Find where the given text appears and provide that cell's center as [X, Y] coordinate. 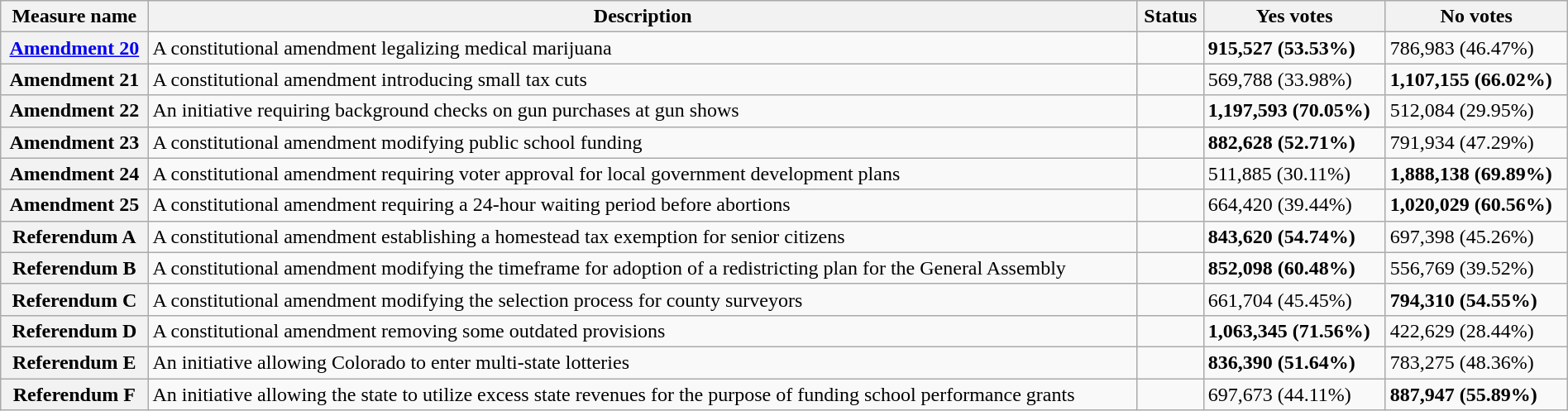
Description [643, 17]
697,398 (45.26%) [1476, 237]
Yes votes [1294, 17]
A constitutional amendment requiring a 24-hour waiting period before abortions [643, 205]
1,888,138 (69.89%) [1476, 174]
511,885 (30.11%) [1294, 174]
Amendment 22 [74, 111]
An initiative allowing Colorado to enter multi-state lotteries [643, 362]
A constitutional amendment removing some outdated provisions [643, 331]
887,947 (55.89%) [1476, 394]
1,020,029 (60.56%) [1476, 205]
Referendum A [74, 237]
An initiative allowing the state to utilize excess state revenues for the purpose of funding school performance grants [643, 394]
No votes [1476, 17]
A constitutional amendment introducing small tax cuts [643, 79]
786,983 (46.47%) [1476, 48]
Amendment 20 [74, 48]
A constitutional amendment requiring voter approval for local government development plans [643, 174]
852,098 (60.48%) [1294, 268]
1,063,345 (71.56%) [1294, 331]
697,673 (44.11%) [1294, 394]
556,769 (39.52%) [1476, 268]
Referendum C [74, 299]
422,629 (28.44%) [1476, 331]
Referendum B [74, 268]
A constitutional amendment legalizing medical marijuana [643, 48]
569,788 (33.98%) [1294, 79]
794,310 (54.55%) [1476, 299]
1,107,155 (66.02%) [1476, 79]
915,527 (53.53%) [1294, 48]
1,197,593 (70.05%) [1294, 111]
A constitutional amendment establishing a homestead tax exemption for senior citizens [643, 237]
Amendment 24 [74, 174]
Amendment 21 [74, 79]
836,390 (51.64%) [1294, 362]
664,420 (39.44%) [1294, 205]
A constitutional amendment modifying the timeframe for adoption of a redistricting plan for the General Assembly [643, 268]
882,628 (52.71%) [1294, 142]
843,620 (54.74%) [1294, 237]
A constitutional amendment modifying public school funding [643, 142]
Referendum E [74, 362]
661,704 (45.45%) [1294, 299]
512,084 (29.95%) [1476, 111]
Measure name [74, 17]
791,934 (47.29%) [1476, 142]
Amendment 23 [74, 142]
Amendment 25 [74, 205]
A constitutional amendment modifying the selection process for county surveyors [643, 299]
783,275 (48.36%) [1476, 362]
Referendum F [74, 394]
An initiative requiring background checks on gun purchases at gun shows [643, 111]
Referendum D [74, 331]
Status [1170, 17]
